Detect which cell encompasses the target text, then output its (X, Y) center coordinate. 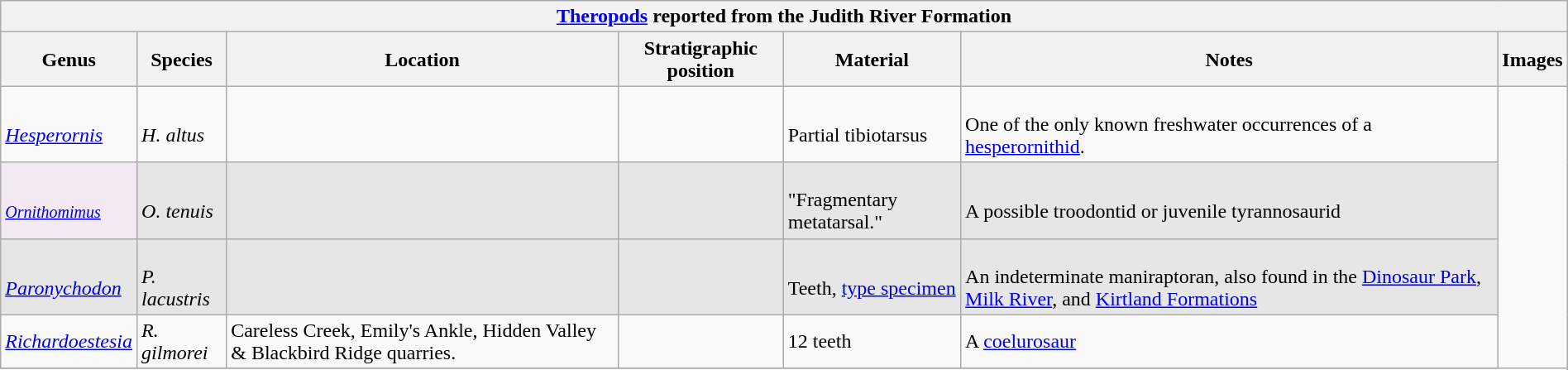
Material (872, 60)
H. altus (182, 124)
Paronychodon (69, 276)
Hesperornis (69, 124)
12 teeth (872, 341)
An indeterminate maniraptoran, also found in the Dinosaur Park, Milk River, and Kirtland Formations (1229, 276)
Richardoestesia (69, 341)
Ornithomimus (69, 200)
O. tenuis (182, 200)
A coelurosaur (1229, 341)
Species (182, 60)
Careless Creek, Emily's Ankle, Hidden Valley & Blackbird Ridge quarries. (423, 341)
One of the only known freshwater occurrences of a hesperornithid. (1229, 124)
Genus (69, 60)
Notes (1229, 60)
Theropods reported from the Judith River Formation (784, 17)
P. lacustris (182, 276)
Partial tibiotarsus (872, 124)
Stratigraphic position (700, 60)
Images (1532, 60)
A possible troodontid or juvenile tyrannosaurid (1229, 200)
Location (423, 60)
Teeth, type specimen (872, 276)
"Fragmentary metatarsal." (872, 200)
R. gilmorei (182, 341)
